Return the [x, y] coordinate for the center point of the cell that contains the specified text.  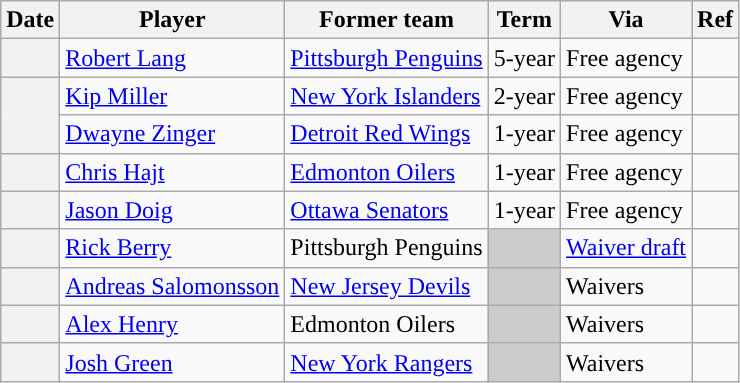
Kip Miller [172, 96]
Robert Lang [172, 58]
Ottawa Senators [386, 210]
Andreas Salomonsson [172, 286]
Date [30, 20]
Player [172, 20]
Jason Doig [172, 210]
Former team [386, 20]
New Jersey Devils [386, 286]
Detroit Red Wings [386, 134]
Via [626, 20]
Dwayne Zinger [172, 134]
2-year [524, 96]
Rick Berry [172, 248]
New York Rangers [386, 362]
Waiver draft [626, 248]
Term [524, 20]
New York Islanders [386, 96]
Chris Hajt [172, 172]
Ref [716, 20]
5-year [524, 58]
Alex Henry [172, 324]
Josh Green [172, 362]
